Extract the (X, Y) coordinate from the center of the cell holding the provided text.  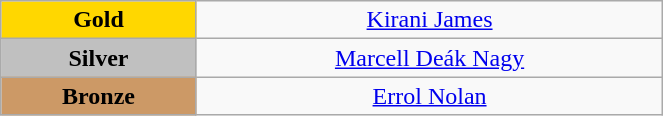
Silver (99, 58)
Bronze (99, 96)
Gold (99, 20)
Marcell Deák Nagy (430, 58)
Errol Nolan (430, 96)
Kirani James (430, 20)
